From the cell containing the given text, extract its center point as (X, Y) coordinate. 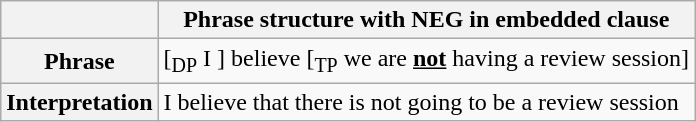
Phrase structure with NEG in embedded clause (426, 20)
Interpretation (80, 102)
Phrase (80, 61)
[DP I ] believe [TP we are not having a review session] (426, 61)
I believe that there is not going to be a review session (426, 102)
